Detect which cell encompasses the target text, then output its [X, Y] center coordinate. 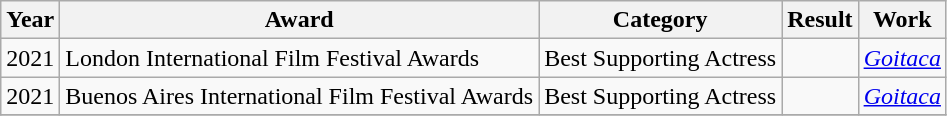
Work [902, 20]
Category [660, 20]
Award [300, 20]
Buenos Aires International Film Festival Awards [300, 96]
Year [30, 20]
Result [820, 20]
London International Film Festival Awards [300, 58]
